Extract the [X, Y] coordinate from the center of the cell holding the provided text.  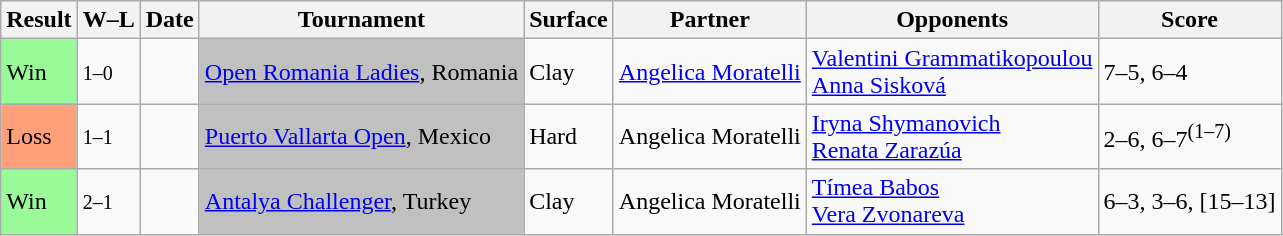
Valentini Grammatikopoulou Anna Sisková [952, 72]
6–3, 3–6, [15–13] [1190, 202]
1–1 [108, 136]
Tímea Babos Vera Zvonareva [952, 202]
2–1 [108, 202]
Puerto Vallarta Open, Mexico [361, 136]
Hard [569, 136]
Iryna Shymanovich Renata Zarazúa [952, 136]
Score [1190, 20]
Loss [39, 136]
Partner [710, 20]
Date [170, 20]
Tournament [361, 20]
Opponents [952, 20]
Result [39, 20]
2–6, 6–7(1–7) [1190, 136]
Open Romania Ladies, Romania [361, 72]
Antalya Challenger, Turkey [361, 202]
1–0 [108, 72]
Surface [569, 20]
7–5, 6–4 [1190, 72]
W–L [108, 20]
